Pinpoint the cell where the given text exists, returning its (X, Y) midpoint coordinate. 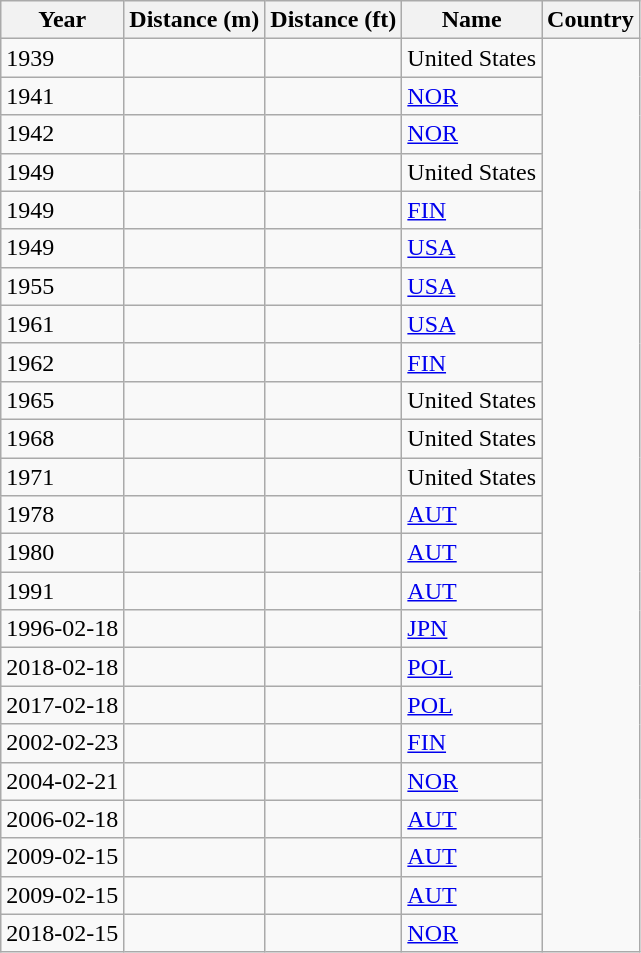
Year (62, 20)
1965 (62, 400)
Distance (m) (194, 20)
1971 (62, 477)
2018-02-18 (62, 667)
1961 (62, 324)
1942 (62, 134)
1991 (62, 591)
1939 (62, 58)
2004-02-21 (62, 781)
1996-02-18 (62, 629)
1962 (62, 362)
Country (591, 20)
1968 (62, 438)
2006-02-18 (62, 819)
1955 (62, 286)
2018-02-15 (62, 933)
1980 (62, 553)
1941 (62, 96)
Distance (ft) (334, 20)
2017-02-18 (62, 705)
JPN (472, 629)
1978 (62, 515)
2002-02-23 (62, 743)
Name (472, 20)
